Locate the cell with the specified text and output its (x, y) center coordinate. 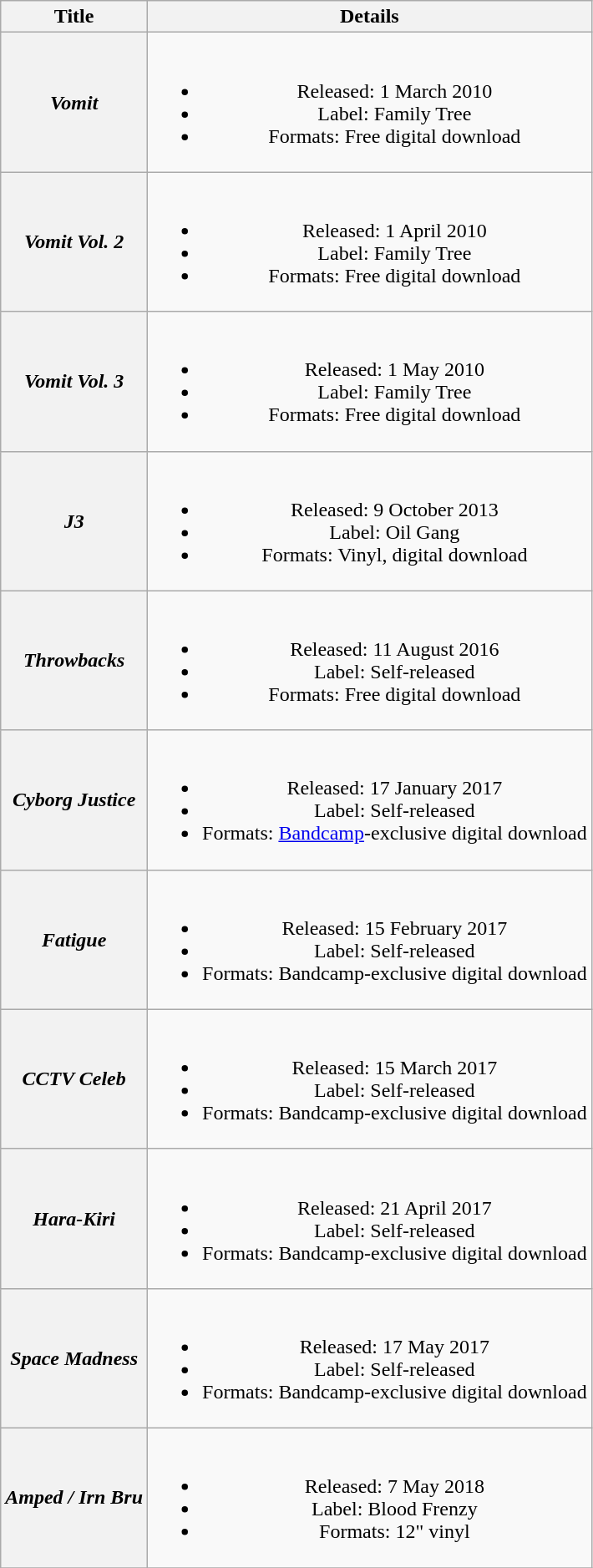
Released: 1 May 2010Label: Family TreeFormats: Free digital download (370, 381)
CCTV Celeb (74, 1079)
Throwbacks (74, 660)
Released: 1 March 2010Label: Family TreeFormats: Free digital download (370, 102)
Cyborg Justice (74, 800)
Released: 15 February 2017Label: Self-releasedFormats: Bandcamp-exclusive digital download (370, 939)
Released: 11 August 2016Label: Self-releasedFormats: Free digital download (370, 660)
Released: 15 March 2017Label: Self-releasedFormats: Bandcamp-exclusive digital download (370, 1079)
Details (370, 17)
Fatigue (74, 939)
Released: 7 May 2018Label: Blood FrenzyFormats: 12" vinyl (370, 1497)
Released: 1 April 2010Label: Family TreeFormats: Free digital download (370, 242)
Released: 17 May 2017Label: Self-releasedFormats: Bandcamp-exclusive digital download (370, 1358)
Vomit Vol. 2 (74, 242)
Vomit Vol. 3 (74, 381)
Released: 9 October 2013Label: Oil GangFormats: Vinyl, digital download (370, 521)
Title (74, 17)
Hara-Kiri (74, 1218)
Space Madness (74, 1358)
J3 (74, 521)
Released: 17 January 2017Label: Self-releasedFormats: Bandcamp-exclusive digital download (370, 800)
Amped / Irn Bru (74, 1497)
Released: 21 April 2017Label: Self-releasedFormats: Bandcamp-exclusive digital download (370, 1218)
Vomit (74, 102)
